Locate the cell with the specified text and output its (X, Y) center coordinate. 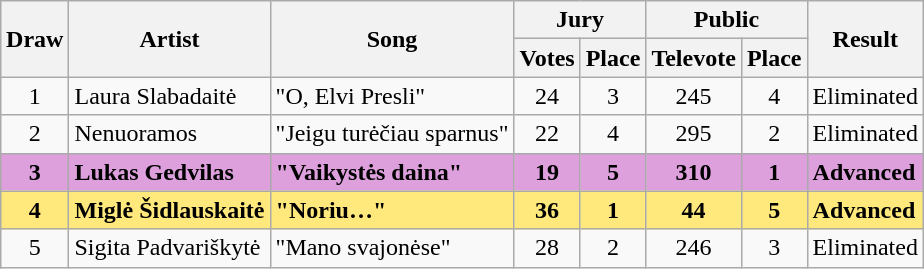
"Noriu…" (392, 210)
245 (694, 96)
"O, Elvi Presli" (392, 96)
"Mano svajonėse" (392, 248)
Televote (694, 58)
Public (726, 20)
246 (694, 248)
Nenuoramos (170, 134)
Miglė Šidlauskaitė (170, 210)
Song (392, 39)
295 (694, 134)
Result (865, 39)
310 (694, 172)
24 (547, 96)
"Vaikystės daina" (392, 172)
Jury (580, 20)
19 (547, 172)
Artist (170, 39)
Laura Slabadaitė (170, 96)
Draw (35, 39)
22 (547, 134)
"Jeigu turėčiau sparnus" (392, 134)
28 (547, 248)
Votes (547, 58)
44 (694, 210)
Sigita Padvariškytė (170, 248)
Lukas Gedvilas (170, 172)
36 (547, 210)
